Find where the given text appears and provide that cell's center as (x, y) coordinate. 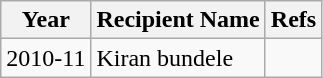
Kiran bundele (178, 58)
Refs (293, 20)
2010-11 (46, 58)
Year (46, 20)
Recipient Name (178, 20)
